Find where the given text appears and provide that cell's center as [x, y] coordinate. 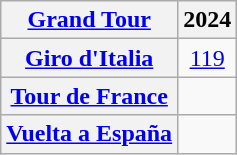
Giro d'Italia [90, 58]
Grand Tour [90, 20]
2024 [208, 20]
119 [208, 58]
Vuelta a España [90, 134]
Tour de France [90, 96]
